Search for the cell housing the specified text and yield its (x, y) center coordinate. 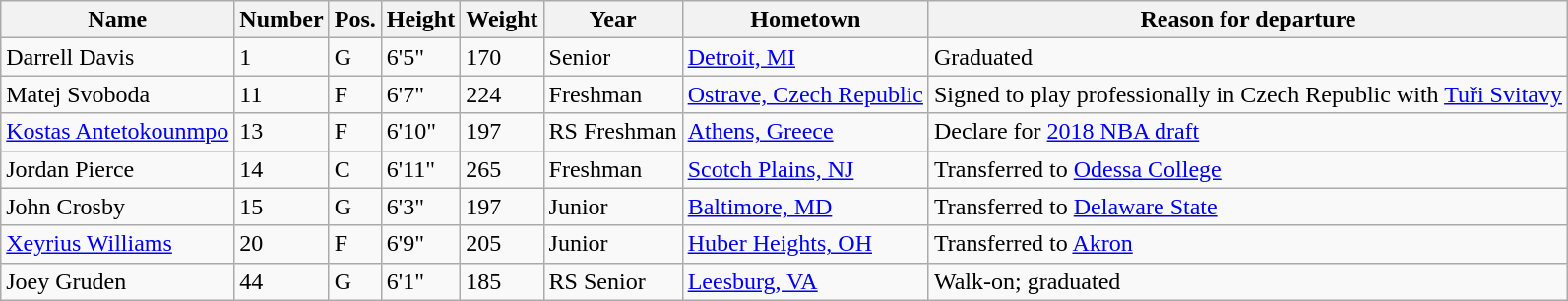
Reason for departure (1248, 20)
Senior (612, 57)
Transferred to Akron (1248, 244)
Athens, Greece (805, 132)
170 (502, 57)
Detroit, MI (805, 57)
11 (282, 94)
Walk-on; graduated (1248, 281)
6'1" (420, 281)
Transferred to Odessa College (1248, 169)
Huber Heights, OH (805, 244)
224 (502, 94)
1 (282, 57)
Height (420, 20)
265 (502, 169)
6'9" (420, 244)
6'11" (420, 169)
44 (282, 281)
6'3" (420, 207)
Matej Svoboda (118, 94)
Scotch Plains, NJ (805, 169)
Ostrave, Czech Republic (805, 94)
Signed to play professionally in Czech Republic with Tuři Svitavy (1248, 94)
Number (282, 20)
Darrell Davis (118, 57)
6'10" (420, 132)
205 (502, 244)
14 (282, 169)
15 (282, 207)
RS Senior (612, 281)
Transferred to Delaware State (1248, 207)
6'5" (420, 57)
Xeyrius Williams (118, 244)
Name (118, 20)
Hometown (805, 20)
Declare for 2018 NBA draft (1248, 132)
Graduated (1248, 57)
20 (282, 244)
Year (612, 20)
Pos. (354, 20)
John Crosby (118, 207)
Weight (502, 20)
185 (502, 281)
Joey Gruden (118, 281)
6'7" (420, 94)
C (354, 169)
13 (282, 132)
Baltimore, MD (805, 207)
Kostas Antetokounmpo (118, 132)
Leesburg, VA (805, 281)
Jordan Pierce (118, 169)
RS Freshman (612, 132)
